Detect which cell encompasses the target text, then output its [x, y] center coordinate. 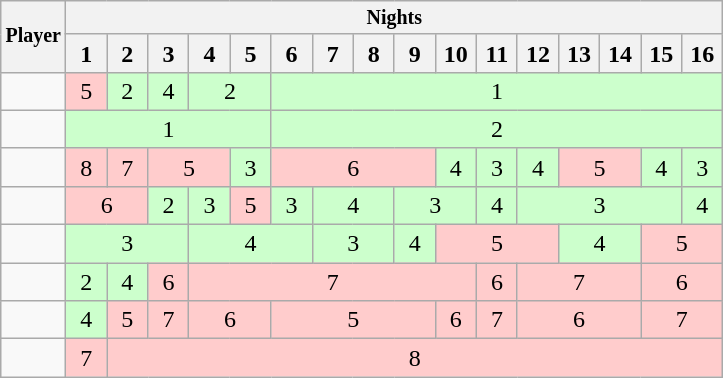
14 [620, 53]
15 [662, 53]
12 [538, 53]
16 [702, 53]
Player [34, 37]
11 [496, 53]
13 [578, 53]
10 [456, 53]
Nights [394, 18]
9 [414, 53]
